Pinpoint the cell where the given text exists, returning its (X, Y) midpoint coordinate. 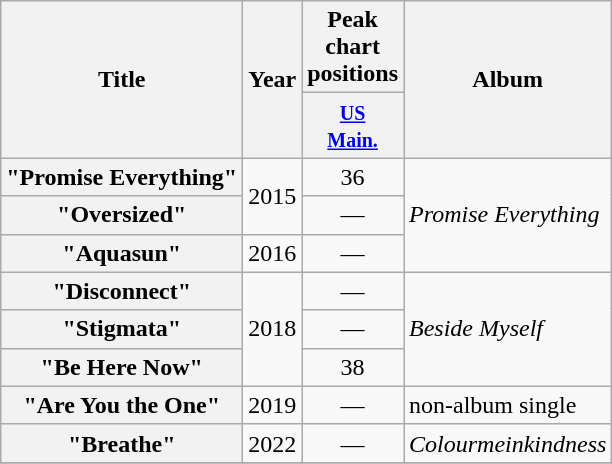
"Promise Everything" (122, 177)
"Stigmata" (122, 329)
38 (353, 367)
non-album single (508, 405)
2019 (272, 405)
Beside Myself (508, 329)
"Disconnect" (122, 291)
Colourmeinkindness (508, 443)
36 (353, 177)
"Be Here Now" (122, 367)
"Are You the One" (122, 405)
2015 (272, 196)
USMain. (353, 126)
Promise Everything (508, 215)
Album (508, 80)
2016 (272, 253)
2018 (272, 329)
2022 (272, 443)
Year (272, 80)
"Oversized" (122, 215)
"Breathe" (122, 443)
Title (122, 80)
"Aquasun" (122, 253)
Peak chartpositions (353, 47)
